Provide the (x, y) coordinate of the cell's center where the given text is located.  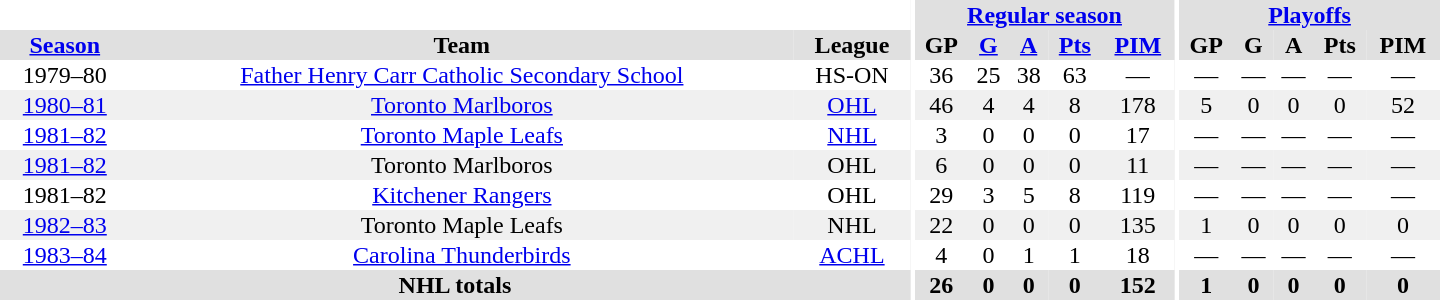
1983–84 (65, 255)
Team (462, 45)
63 (1075, 75)
152 (1138, 285)
Playoffs (1310, 15)
NHL totals (455, 285)
119 (1138, 195)
36 (941, 75)
Season (65, 45)
18 (1138, 255)
22 (941, 225)
6 (941, 165)
17 (1138, 135)
1980–81 (65, 105)
1979–80 (65, 75)
46 (941, 105)
25 (988, 75)
52 (1403, 105)
11 (1138, 165)
Regular season (1044, 15)
29 (941, 195)
135 (1138, 225)
26 (941, 285)
Father Henry Carr Catholic Secondary School (462, 75)
ACHL (852, 255)
38 (1029, 75)
HS-ON (852, 75)
Kitchener Rangers (462, 195)
1982–83 (65, 225)
178 (1138, 105)
Carolina Thunderbirds (462, 255)
League (852, 45)
